Determine the [X, Y] coordinate at the center of the cell enclosing the given text.  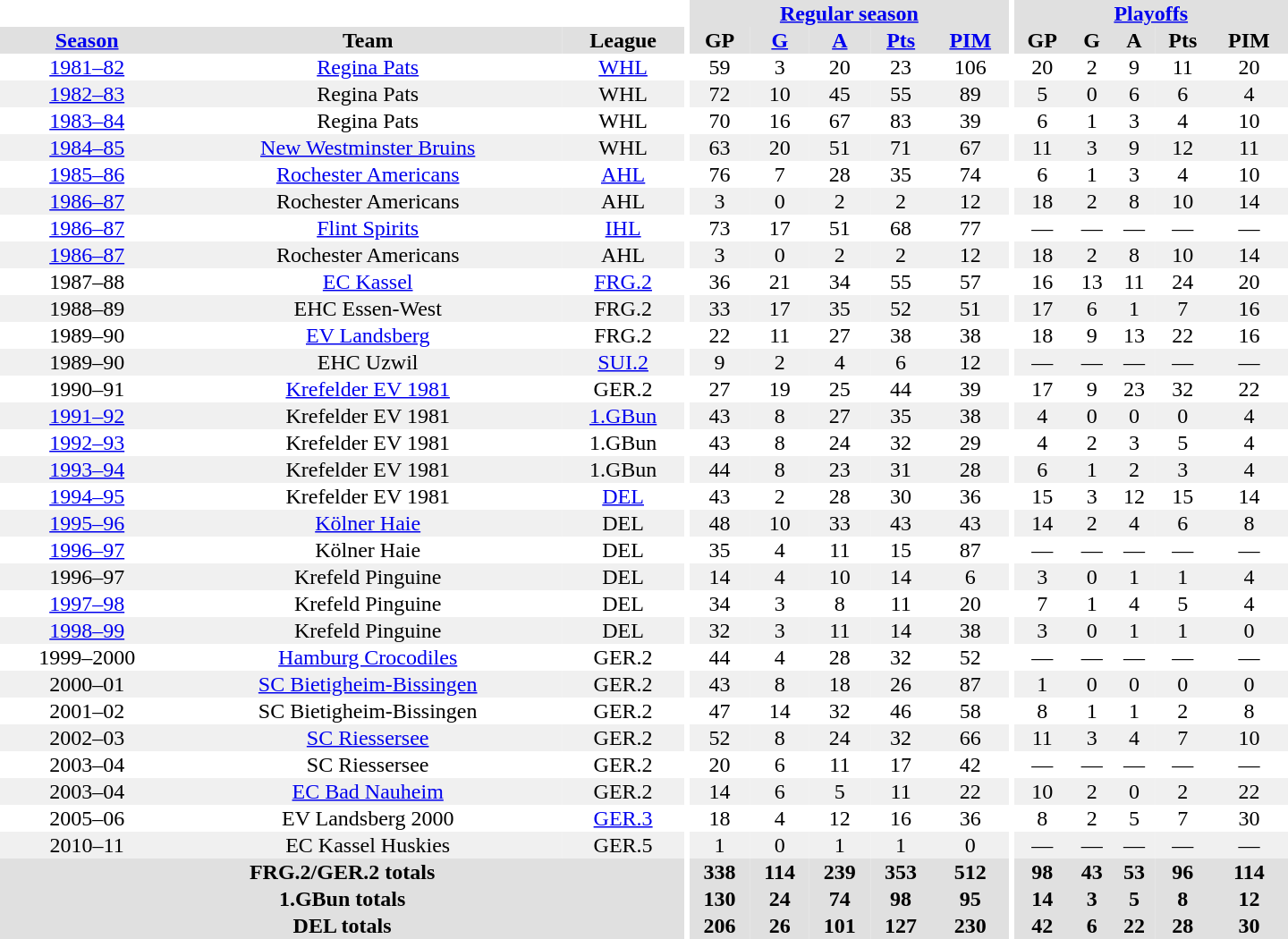
70 [719, 121]
EC Kassel [368, 282]
IHL [623, 228]
1983–84 [87, 121]
95 [970, 899]
Regular season [849, 13]
31 [901, 469]
1990–91 [87, 389]
SUI.2 [623, 362]
Playoffs [1150, 13]
239 [840, 872]
New Westminster Bruins [368, 148]
72 [719, 94]
League [623, 40]
353 [901, 872]
Team [368, 40]
1991–92 [87, 416]
73 [719, 228]
130 [719, 899]
1987–88 [87, 282]
1993–94 [87, 469]
71 [901, 148]
512 [970, 872]
1997–98 [87, 604]
2005–06 [87, 818]
2002–03 [87, 738]
1981–82 [87, 67]
EC Bad Nauheim [368, 791]
EV Landsberg [368, 335]
77 [970, 228]
1999–2000 [87, 657]
101 [840, 926]
206 [719, 926]
59 [719, 67]
45 [840, 94]
1.GBun totals [342, 899]
57 [970, 282]
GER.3 [623, 818]
46 [901, 711]
1995–96 [87, 523]
EC Kassel Huskies [368, 845]
Flint Spirits [368, 228]
EHC Uzwil [368, 362]
EHC Essen-West [368, 309]
2000–01 [87, 684]
106 [970, 67]
DEL totals [342, 926]
1982–83 [87, 94]
Season [87, 40]
FRG.2/GER.2 totals [342, 872]
127 [901, 926]
EV Landsberg 2000 [368, 818]
25 [840, 389]
66 [970, 738]
GER.5 [623, 845]
76 [719, 174]
48 [719, 523]
21 [780, 282]
Hamburg Crocodiles [368, 657]
53 [1134, 872]
1988–89 [87, 309]
63 [719, 148]
68 [901, 228]
1992–93 [87, 443]
1994–95 [87, 496]
29 [970, 443]
89 [970, 94]
2001–02 [87, 711]
230 [970, 926]
96 [1182, 872]
47 [719, 711]
1998–99 [87, 630]
19 [780, 389]
1984–85 [87, 148]
2010–11 [87, 845]
338 [719, 872]
1985–86 [87, 174]
58 [970, 711]
83 [901, 121]
